Pinpoint the cell where the given text exists, returning its (X, Y) midpoint coordinate. 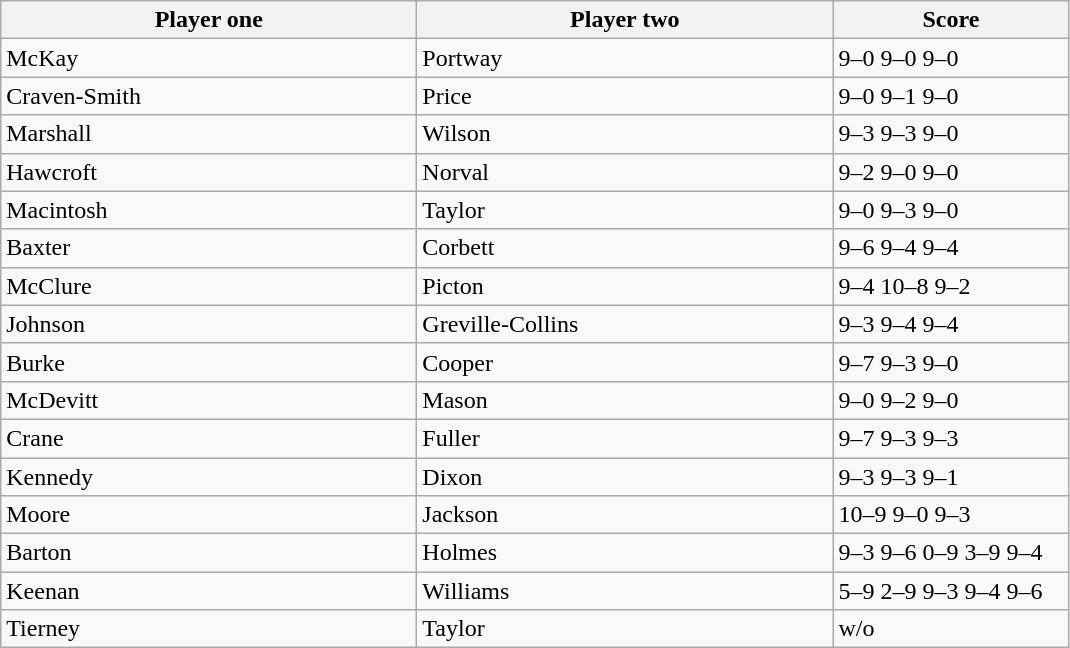
Macintosh (209, 210)
McClure (209, 286)
Johnson (209, 324)
9–0 9–2 9–0 (951, 400)
Picton (625, 286)
Portway (625, 58)
Keenan (209, 591)
Score (951, 20)
Hawcroft (209, 172)
Tierney (209, 629)
Fuller (625, 438)
Norval (625, 172)
Kennedy (209, 477)
Crane (209, 438)
Corbett (625, 248)
Moore (209, 515)
Greville-Collins (625, 324)
9–2 9–0 9–0 (951, 172)
Jackson (625, 515)
Player two (625, 20)
9–0 9–0 9–0 (951, 58)
9–3 9–3 9–1 (951, 477)
9–3 9–3 9–0 (951, 134)
Price (625, 96)
9–0 9–1 9–0 (951, 96)
Cooper (625, 362)
9–0 9–3 9–0 (951, 210)
9–3 9–6 0–9 3–9 9–4 (951, 553)
Barton (209, 553)
Marshall (209, 134)
Baxter (209, 248)
Holmes (625, 553)
9–4 10–8 9–2 (951, 286)
9–7 9–3 9–0 (951, 362)
McDevitt (209, 400)
McKay (209, 58)
Burke (209, 362)
Player one (209, 20)
Craven-Smith (209, 96)
9–3 9–4 9–4 (951, 324)
Wilson (625, 134)
9–6 9–4 9–4 (951, 248)
5–9 2–9 9–3 9–4 9–6 (951, 591)
w/o (951, 629)
Mason (625, 400)
9–7 9–3 9–3 (951, 438)
10–9 9–0 9–3 (951, 515)
Dixon (625, 477)
Williams (625, 591)
